From the cell containing the given text, extract its center point as (x, y) coordinate. 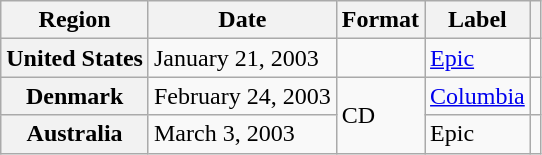
Region (75, 20)
United States (75, 58)
CD (380, 115)
March 3, 2003 (242, 134)
Columbia (478, 96)
Label (478, 20)
Format (380, 20)
February 24, 2003 (242, 96)
Australia (75, 134)
January 21, 2003 (242, 58)
Denmark (75, 96)
Date (242, 20)
